Scan for the cell matching the given text and deliver its (X, Y) coordinate at center. 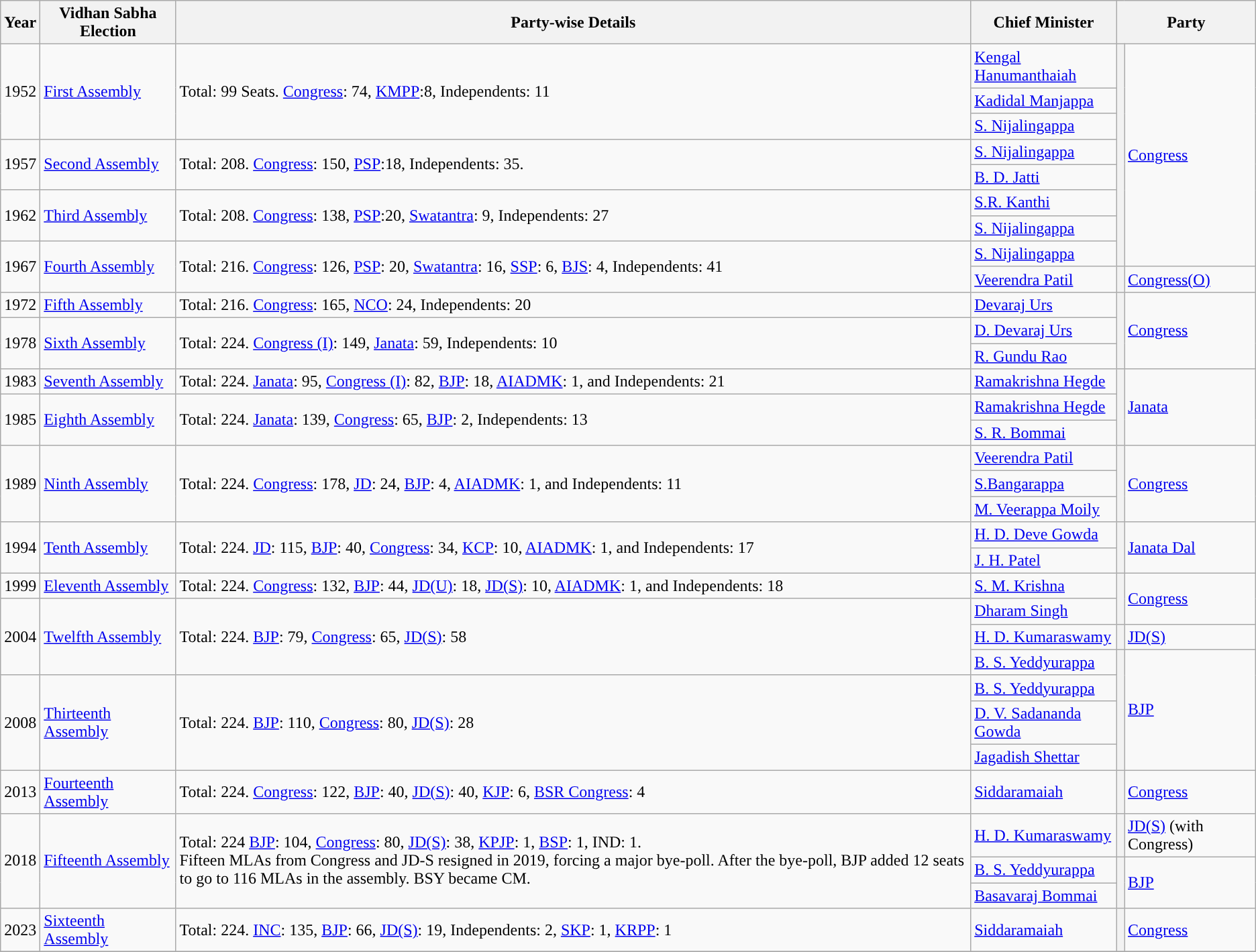
Total: 216. Congress: 126, PSP: 20, Swatantra: 16, SSP: 6, BJS: 4, Independents: 41 (573, 266)
Sixteenth Assembly (108, 930)
Basavaraj Bommai (1044, 896)
Eighth Assembly (108, 420)
Kengal Hanumanthaiah (1044, 66)
JD(S) (1190, 637)
Total: 224. Congress: 132, BJP: 44, JD(U): 18, JD(S): 10, AIADMK: 1, and Independents: 18 (573, 586)
2023 (20, 930)
D. V. Sadananda Gowda (1044, 722)
Total: 224. JD: 115, BJP: 40, Congress: 34, KCP: 10, AIADMK: 1, and Independents: 17 (573, 547)
Jagadish Shettar (1044, 757)
1978 (20, 343)
2013 (20, 792)
Twelfth Assembly (108, 637)
Total: 224. Congress: 178, JD: 24, BJP: 4, AIADMK: 1, and Independents: 11 (573, 484)
1985 (20, 420)
JD(S) (with Congress) (1190, 836)
Total: 99 Seats. Congress: 74, KMPP:8, Independents: 11 (573, 91)
Janata (1190, 407)
Fourth Assembly (108, 266)
Sixth Assembly (108, 343)
2008 (20, 722)
S.Bangarappa (1044, 484)
Congress(O) (1190, 279)
1967 (20, 266)
Fifteenth Assembly (108, 861)
Chief Minister (1044, 23)
M. Veerappa Moily (1044, 509)
Fifth Assembly (108, 305)
Total: 224. BJP: 110, Congress: 80, JD(S): 28 (573, 722)
Total: 208. Congress: 138, PSP:20, Swatantra: 9, Independents: 27 (573, 215)
J. H. Patel (1044, 560)
Kadidal Manjappa (1044, 101)
Tenth Assembly (108, 547)
Total: 208. Congress: 150, PSP:18, Independents: 35. (573, 164)
Total: 224. BJP: 79, Congress: 65, JD(S): 58 (573, 637)
Dharam Singh (1044, 611)
Seventh Assembly (108, 382)
Vidhan Sabha Election (108, 23)
Thirteenth Assembly (108, 722)
1994 (20, 547)
S. R. Bommai (1044, 433)
Devaraj Urs (1044, 305)
1972 (20, 305)
Total: 216. Congress: 165, NCO: 24, Independents: 20 (573, 305)
2018 (20, 861)
1999 (20, 586)
1983 (20, 382)
H. D. Deve Gowda (1044, 535)
Total: 224. Congress (I): 149, Janata: 59, Independents: 10 (573, 343)
1962 (20, 215)
Year (20, 23)
Fourteenth Assembly (108, 792)
Second Assembly (108, 164)
Third Assembly (108, 215)
First Assembly (108, 91)
Total: 224. Congress: 122, BJP: 40, JD(S): 40, KJP: 6, BSR Congress: 4 (573, 792)
D. Devaraj Urs (1044, 330)
R. Gundu Rao (1044, 356)
1957 (20, 164)
2004 (20, 637)
B. D. Jatti (1044, 177)
Eleventh Assembly (108, 586)
1952 (20, 91)
Total: 224. INC: 135, BJP: 66, JD(S): 19, Independents: 2, SKP: 1, KRPP: 1 (573, 930)
Total: 224. Janata: 139, Congress: 65, BJP: 2, Independents: 13 (573, 420)
S. M. Krishna (1044, 586)
Total: 224. Janata: 95, Congress (I): 82, BJP: 18, AIADMK: 1, and Independents: 21 (573, 382)
Party (1186, 23)
Ninth Assembly (108, 484)
S.R. Kanthi (1044, 203)
1989 (20, 484)
Janata Dal (1190, 547)
Party-wise Details (573, 23)
